Determine the [x, y] coordinate at the center of the cell enclosing the given text.  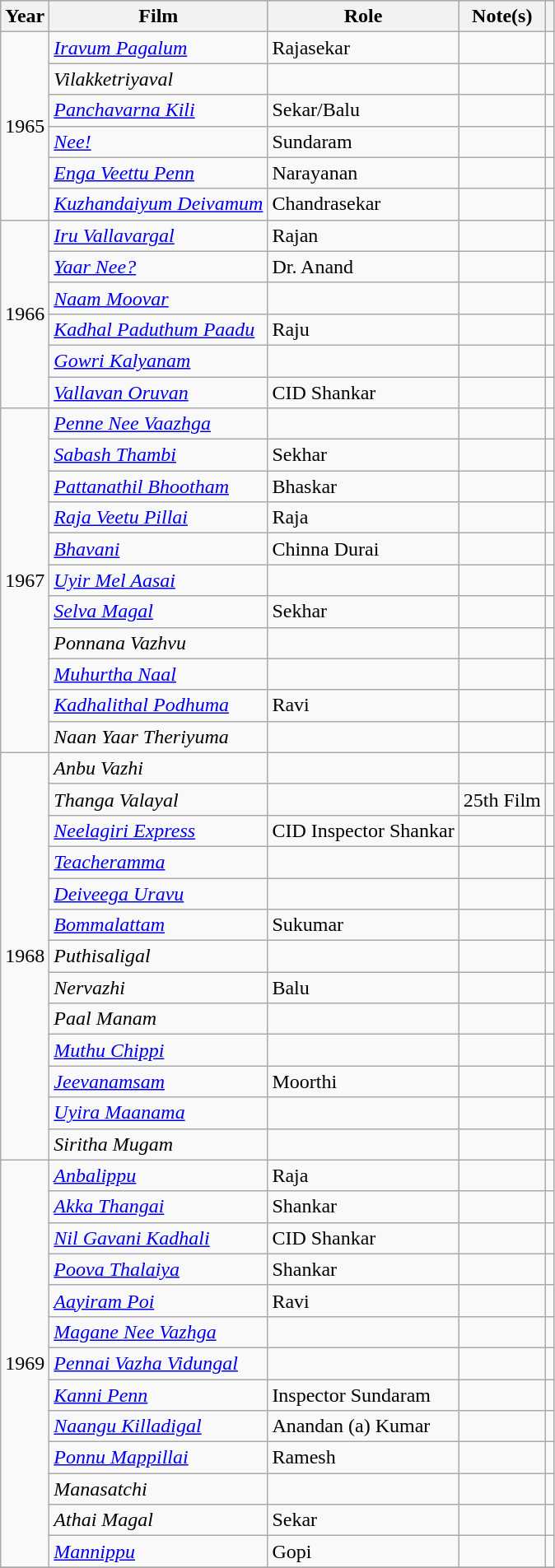
Moorthi [363, 1082]
25th Film [502, 799]
Rajan [363, 235]
Balu [363, 988]
Paal Manam [158, 1019]
Ponnu Mappillai [158, 1458]
Bhavani [158, 549]
Penne Nee Vaazhga [158, 424]
Bommalattam [158, 925]
Enga Veettu Penn [158, 173]
Nervazhi [158, 988]
Anbalippu [158, 1175]
Aayiram Poi [158, 1300]
Vallavan Oruvan [158, 393]
1968 [25, 956]
Pennai Vazha Vidungal [158, 1363]
Iru Vallavargal [158, 235]
Naangu Killadigal [158, 1426]
Uyira Maanama [158, 1113]
Thanga Valayal [158, 799]
Neelagiri Express [158, 831]
Puthisaligal [158, 956]
1967 [25, 581]
Sabash Thambi [158, 455]
Ponnana Vazhvu [158, 643]
Athai Magal [158, 1520]
Mannippu [158, 1552]
Akka Thangai [158, 1207]
Deiveega Uravu [158, 893]
Chinna Durai [363, 549]
Kadhal Paduthum Paadu [158, 329]
Bhaskar [363, 486]
Dr. Anand [363, 267]
1969 [25, 1363]
Ramesh [363, 1458]
Sundaram [363, 142]
Iravum Pagalum [158, 48]
CID Inspector Shankar [363, 831]
Anandan (a) Kumar [363, 1426]
Kuzhandaiyum Deivamum [158, 204]
Naan Yaar Theriyuma [158, 737]
Gopi [363, 1552]
Sekar/Balu [363, 110]
Role [363, 16]
Muthu Chippi [158, 1050]
Raja Veetu Pillai [158, 518]
Nee! [158, 142]
Poova Thalaiya [158, 1269]
Siritha Mugam [158, 1144]
Narayanan [363, 173]
Film [158, 16]
1965 [25, 126]
Anbu Vazhi [158, 768]
Muhurtha Naal [158, 674]
Chandrasekar [363, 204]
Vilakketriyaval [158, 79]
Kanni Penn [158, 1395]
Selva Magal [158, 612]
Manasatchi [158, 1489]
Jeevanamsam [158, 1082]
Sukumar [363, 925]
Naam Moovar [158, 298]
Inspector Sundaram [363, 1395]
Panchavarna Kili [158, 110]
Year [25, 16]
1966 [25, 314]
Note(s) [502, 16]
Rajasekar [363, 48]
Raju [363, 329]
Pattanathil Bhootham [158, 486]
Kadhalithal Podhuma [158, 705]
Sekar [363, 1520]
Uyir Mel Aasai [158, 580]
Yaar Nee? [158, 267]
Nil Gavani Kadhali [158, 1238]
Gowri Kalyanam [158, 361]
Magane Nee Vazhga [158, 1332]
Teacheramma [158, 862]
